Locate the cell with the specified text and output its [X, Y] center coordinate. 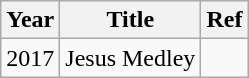
Jesus Medley [130, 58]
Title [130, 20]
Year [30, 20]
2017 [30, 58]
Ref [224, 20]
